Output the (X, Y) coordinate of the center of the cell containing the given text.  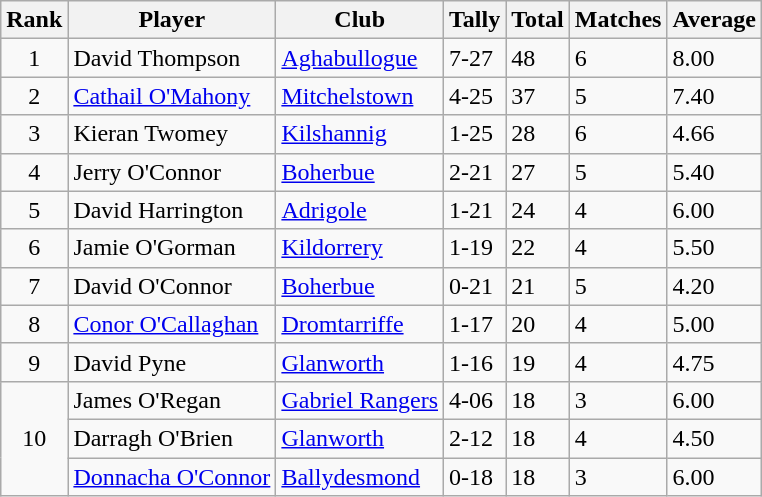
David Harrington (172, 210)
Matches (618, 20)
Kieran Twomey (172, 134)
5.40 (714, 172)
Cathail O'Mahony (172, 96)
4.75 (714, 362)
0-21 (475, 286)
22 (538, 248)
Aghabullogue (360, 58)
Average (714, 20)
4.20 (714, 286)
0-18 (475, 477)
10 (34, 438)
Adrigole (360, 210)
7.40 (714, 96)
Darragh O'Brien (172, 438)
9 (34, 362)
24 (538, 210)
1-17 (475, 324)
1-21 (475, 210)
Player (172, 20)
20 (538, 324)
1-16 (475, 362)
1-19 (475, 248)
27 (538, 172)
19 (538, 362)
Jerry O'Connor (172, 172)
Kildorrery (360, 248)
Ballydesmond (360, 477)
1 (34, 58)
5.50 (714, 248)
Mitchelstown (360, 96)
28 (538, 134)
4.66 (714, 134)
2-12 (475, 438)
Rank (34, 20)
Kilshannig (360, 134)
4-06 (475, 400)
Gabriel Rangers (360, 400)
7-27 (475, 58)
5.00 (714, 324)
Total (538, 20)
2 (34, 96)
Conor O'Callaghan (172, 324)
David O'Connor (172, 286)
4-25 (475, 96)
8 (34, 324)
James O'Regan (172, 400)
37 (538, 96)
Club (360, 20)
7 (34, 286)
48 (538, 58)
Donnacha O'Connor (172, 477)
21 (538, 286)
2-21 (475, 172)
David Pyne (172, 362)
1-25 (475, 134)
8.00 (714, 58)
Jamie O'Gorman (172, 248)
David Thompson (172, 58)
4.50 (714, 438)
Tally (475, 20)
Dromtarriffe (360, 324)
